Output the (x, y) coordinate of the center of the cell containing the given text.  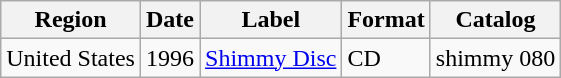
United States (71, 58)
Catalog (495, 20)
shimmy 080 (495, 58)
Shimmy Disc (271, 58)
Label (271, 20)
1996 (170, 58)
Region (71, 20)
CD (386, 58)
Date (170, 20)
Format (386, 20)
